Capture the cell that displays the provided text and extract its [X, Y] central coordinate. 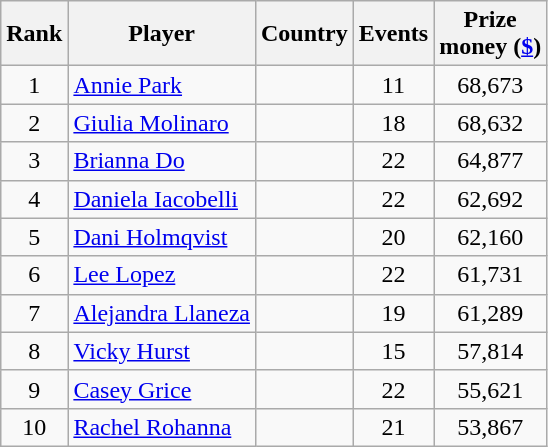
Alejandra Llaneza [162, 313]
Player [162, 34]
68,632 [490, 123]
Rachel Rohanna [162, 427]
Vicky Hurst [162, 351]
2 [34, 123]
Daniela Iacobelli [162, 199]
Dani Holmqvist [162, 237]
53,867 [490, 427]
Events [393, 34]
21 [393, 427]
Rank [34, 34]
61,731 [490, 275]
5 [34, 237]
64,877 [490, 161]
62,692 [490, 199]
Lee Lopez [162, 275]
15 [393, 351]
3 [34, 161]
1 [34, 85]
61,289 [490, 313]
Annie Park [162, 85]
7 [34, 313]
19 [393, 313]
Prize money ($) [490, 34]
4 [34, 199]
68,673 [490, 85]
55,621 [490, 389]
Brianna Do [162, 161]
Casey Grice [162, 389]
57,814 [490, 351]
Country [304, 34]
8 [34, 351]
11 [393, 85]
6 [34, 275]
20 [393, 237]
9 [34, 389]
Giulia Molinaro [162, 123]
18 [393, 123]
62,160 [490, 237]
10 [34, 427]
